Output the [X, Y] coordinate of the center of the cell containing the given text.  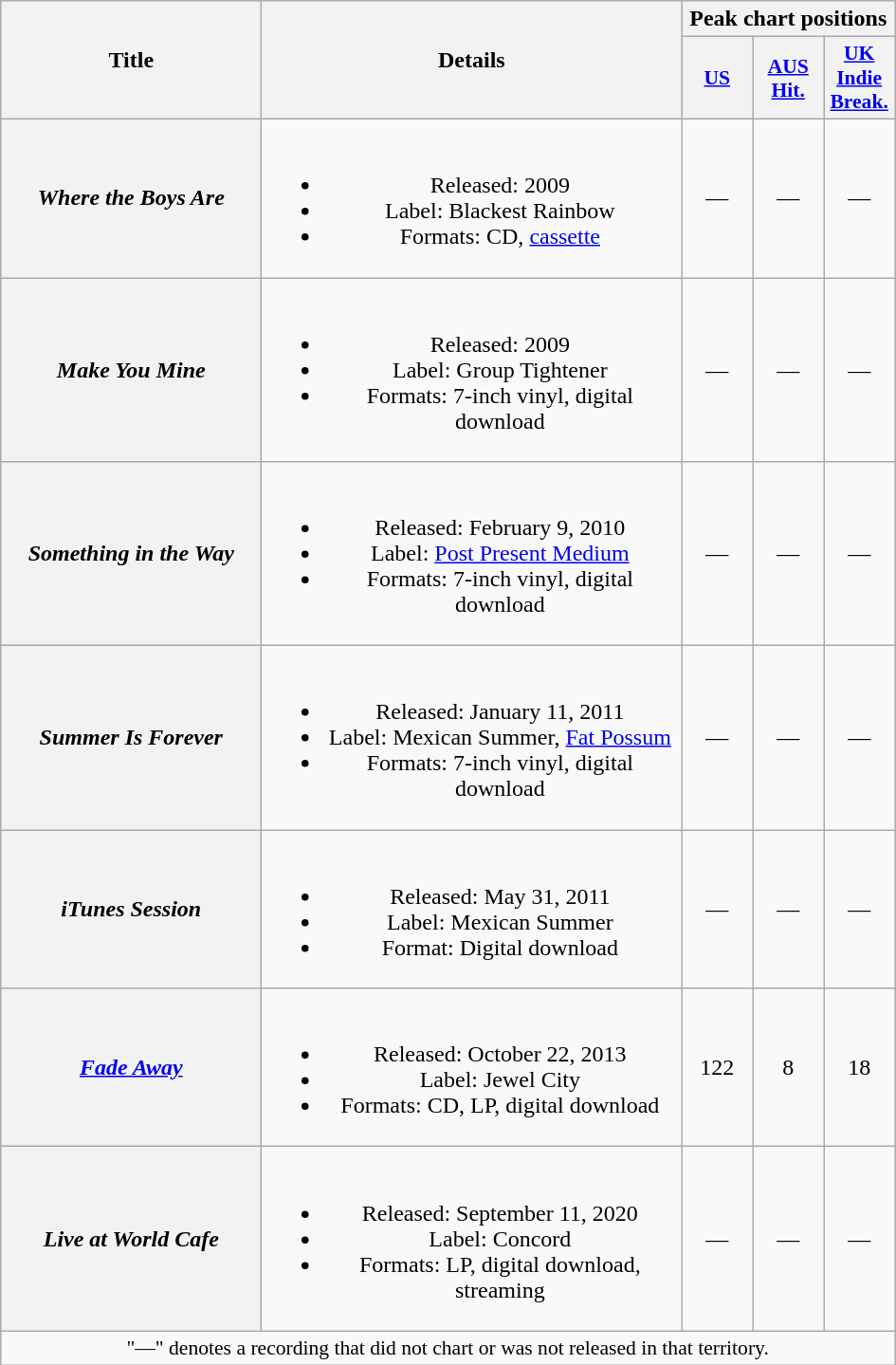
Summer Is Forever [131, 738]
18 [859, 1068]
Live at World Cafe [131, 1239]
8 [789, 1068]
AUSHit. [789, 78]
Make You Mine [131, 369]
Released: 2009Label: Blackest RainbowFormats: CD, cassette [472, 197]
UKIndieBreak. [859, 78]
Released: February 9, 2010Label: Post Present MediumFormats: 7-inch vinyl, digital download [472, 554]
Fade Away [131, 1068]
Released: 2009Label: Group TightenerFormats: 7-inch vinyl, digital download [472, 369]
122 [717, 1068]
iTunes Session [131, 909]
Something in the Way [131, 554]
US [717, 78]
"—" denotes a recording that did not chart or was not released in that territory. [448, 1348]
Released: October 22, 2013Label: Jewel CityFormats: CD, LP, digital download [472, 1068]
Peak chart positions [789, 19]
Released: May 31, 2011Label: Mexican SummerFormat: Digital download [472, 909]
Title [131, 61]
Where the Boys Are [131, 197]
Details [472, 61]
Released: September 11, 2020Label: ConcordFormats: LP, digital download, streaming [472, 1239]
Released: January 11, 2011Label: Mexican Summer, Fat PossumFormats: 7-inch vinyl, digital download [472, 738]
